Extract the [x, y] coordinate from the center of the cell holding the provided text.  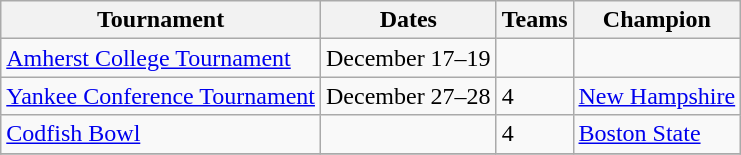
Tournament [161, 20]
Amherst College Tournament [161, 58]
Codfish Bowl [161, 134]
December 17–19 [408, 58]
Champion [657, 20]
Yankee Conference Tournament [161, 96]
Dates [408, 20]
New Hampshire [657, 96]
December 27–28 [408, 96]
Boston State [657, 134]
Teams [534, 20]
